Return (x, y) of the center of cell containing provided text 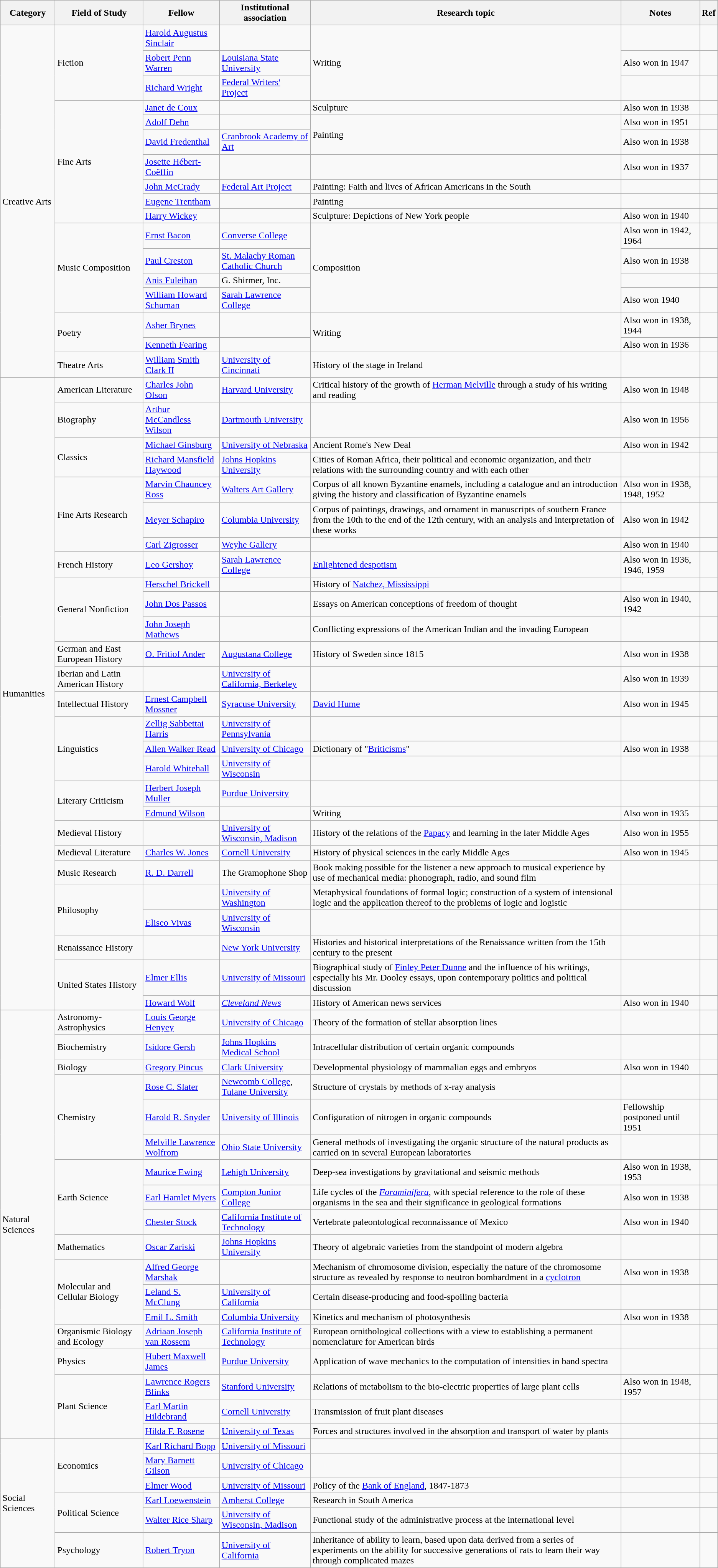
German and East European History (99, 654)
Harry Wickey (181, 216)
Music Research (99, 873)
Also won in 1936, 1946, 1959 (660, 564)
Configuration of nitrogen in organic compounds (466, 1117)
University of Pennsylvania (265, 729)
Dictionary of "Briticisms" (466, 749)
John McCrady (181, 187)
Charles John Olson (181, 390)
Adriaan Joseph van Rossem (181, 1336)
Zellig Sabbettai Harris (181, 729)
Also won in 1936 (660, 345)
Walter Rice Sharp (181, 1520)
Arthur McCandless Wilson (181, 420)
Amherst College (265, 1500)
Alfred George Marshak (181, 1272)
Mathematics (99, 1247)
Elmer Ellis (181, 977)
Also won in 1935 (660, 813)
Ancient Rome's New Deal (466, 445)
Karl Richard Bopp (181, 1446)
Fellowship postponed until 1951 (660, 1117)
Theatre Arts (99, 365)
Economics (99, 1466)
Renaissance History (99, 947)
Theory of the formation of stellar absorption lines (466, 1022)
Forces and structures involved in the absorption and transport of water by plants (466, 1431)
Application of wave mechanics to the computation of intensities in band spectra (466, 1362)
Corpus of all known Byzantine enamels, including a catalogue and an introduction giving the history and classification of Byzantine enamels (466, 490)
Also won in 1948 (660, 390)
American Literature (99, 390)
Harold R. Snyder (181, 1117)
Anis Fuleihan (181, 281)
Mary Barnett Gilson (181, 1466)
Also won in 1939 (660, 679)
Biochemistry (99, 1048)
Isidore Gersh (181, 1048)
Ohio State University (265, 1147)
Also won in 1938, 1944 (660, 325)
Cities of Roman Africa, their political and economic organization, and their relations with the surrounding country and with each other (466, 464)
Enlightened despotism (466, 564)
General Nonfiction (99, 609)
Fiction (99, 63)
Earl Martin Hildebrand (181, 1411)
Cleveland News (265, 1003)
Also won in 1938, 1953 (660, 1172)
Eliseo Vivas (181, 923)
Louisiana State University (265, 63)
Also won 1940 (660, 300)
Johns Hopkins Medical School (265, 1048)
Ref (709, 13)
Plant Science (99, 1406)
Creative Arts (28, 201)
Sculpture: Depictions of New York people (466, 216)
Category (28, 13)
United States History (99, 985)
Richard Mansfield Haywood (181, 464)
David Fredenthal (181, 142)
Poetry (99, 332)
Certain disease-producing and food-spoiling bacteria (466, 1297)
Charles W. Jones (181, 853)
Astronomy-Astrophysics (99, 1022)
Also won in 1937 (660, 167)
Leland S. McClung (181, 1297)
Hubert Maxwell James (181, 1362)
Cranbrook Academy of Art (265, 142)
Natural Sciences (28, 1224)
Notes (660, 13)
Chester Stock (181, 1222)
Molecular and Cellular Biology (99, 1292)
Adolf Dehn (181, 122)
Harold Whitehall (181, 768)
History of the stage in Ireland (466, 365)
Hilda F. Rosene (181, 1431)
University of California, Berkeley (265, 679)
Painting: Faith and lives of African Americans in the South (466, 187)
Medieval History (99, 833)
Louis George Henyey (181, 1022)
Rose C. Slater (181, 1087)
Herschel Brickell (181, 584)
Gregory Pincus (181, 1067)
French History (99, 564)
Music Composition (99, 268)
Josette Hébert-Coëffin (181, 167)
Conflicting expressions of the American Indian and the invading European (466, 629)
John Joseph Mathews (181, 629)
Elmer Wood (181, 1485)
Chemistry (99, 1117)
Earl Hamlet Myers (181, 1197)
Also won in 1940, 1942 (660, 604)
Ernst Bacon (181, 236)
Ernest Campbell Mossner (181, 704)
Iberian and Latin American History (99, 679)
G. Shirmer, Inc. (265, 281)
Literary Criticism (99, 801)
Eugene Trentham (181, 201)
Biology (99, 1067)
European ornithological collections with a view to establishing a permanent nomenclature for American birds (466, 1336)
Herbert Joseph Muller (181, 794)
Structure of crystals by methods of x-ray analysis (466, 1087)
Intellectual History (99, 704)
Janet de Coux (181, 107)
Institutional association (265, 13)
Karl Loewenstein (181, 1500)
Howard Wolf (181, 1003)
Clark University (265, 1067)
Transmission of fruit plant diseases (466, 1411)
History of physical sciences in the early Middle Ages (466, 853)
University of Nebraska (265, 445)
Michael Ginsburg (181, 445)
Kenneth Fearing (181, 345)
Composition (466, 268)
History of Natchez, Mississippi (466, 584)
R. D. Darrell (181, 873)
Newcomb College, Tulane University (265, 1087)
Meyer Schapiro (181, 520)
Biography (99, 420)
Social Sciences (28, 1503)
Sculpture (466, 107)
Emil L. Smith (181, 1317)
History of Sweden since 1815 (466, 654)
Asher Brynes (181, 325)
Harvard University (265, 390)
William Smith Clark II (181, 365)
Lehigh University (265, 1172)
Fine Arts Research (99, 514)
Also won in 1947 (660, 63)
Policy of the Bank of England, 1847-1873 (466, 1485)
Maurice Ewing (181, 1172)
Relations of metabolism to the bio-electric properties of large plant cells (466, 1386)
Research topic (466, 13)
Melville Lawrence Wolfrom (181, 1147)
The Gramophone Shop (265, 873)
Marvin Chauncey Ross (181, 490)
History of American news services (466, 1003)
Political Science (99, 1513)
Harold Augustus Sinclair (181, 38)
Compton Junior College (265, 1197)
Also won in 1951 (660, 122)
Functional study of the administrative process at the international level (466, 1520)
Classics (99, 457)
Also won in 1942, 1964 (660, 236)
Augustana College (265, 654)
Kinetics and mechanism of photosynthesis (466, 1317)
Lawrence Rogers Blinks (181, 1386)
Developmental physiology of mammalian eggs and embryos (466, 1067)
Humanities (28, 694)
John Dos Passos (181, 604)
Organismic Biology and Ecology (99, 1336)
O. Fritiof Ander (181, 654)
Mechanism of chromosome division, especially the nature of the chromosome structure as revealed by response to neutron bombardment in a cyclotron (466, 1272)
Physics (99, 1362)
Histories and historical interpretations of the Renaissance written from the 15th century to the present (466, 947)
Robert Penn Warren (181, 63)
Leo Gershoy (181, 564)
David Hume (466, 704)
Carl Zigrosser (181, 545)
Dartmouth University (265, 420)
Edmund Wilson (181, 813)
Critical history of the growth of Herman Melville through a study of his writing and reading (466, 390)
History of the relations of the Papacy and learning in the later Middle Ages (466, 833)
Linguistics (99, 749)
William Howard Schuman (181, 300)
Book making possible for the listener a new approach to musical experience by use of mechanical media: phonograph, radio, and sound film (466, 873)
New York University (265, 947)
Federal Art Project (265, 187)
Vertebrate paleontological reconnaissance of Mexico (466, 1222)
Intracellular distribution of certain organic compounds (466, 1048)
University of Texas (265, 1431)
Stanford University (265, 1386)
Walters Art Gallery (265, 490)
University of Washington (265, 897)
Also won in 1955 (660, 833)
Essays on American conceptions of freedom of thought (466, 604)
St. Malachy Roman Catholic Church (265, 260)
Richard Wright (181, 87)
Fellow (181, 13)
Robert Tryon (181, 1550)
Deep-sea investigations by gravitational and seismic methods (466, 1172)
Field of Study (99, 13)
Converse College (265, 236)
Life cycles of the Foraminifera, with special reference to the role of these organisms in the sea and their significance in geological formations (466, 1197)
Psychology (99, 1550)
Fine Arts (99, 162)
Medieval Literature (99, 853)
Also won in 1938, 1948, 1952 (660, 490)
General methods of investigating the organic structure of the natural products as carried on in several European laboratories (466, 1147)
Theory of algebraic varieties from the standpoint of modern algebra (466, 1247)
Also won in 1956 (660, 420)
Philosophy (99, 910)
University of Illinois (265, 1117)
Federal Writers' Project (265, 87)
Weyhe Gallery (265, 545)
Earth Science (99, 1197)
Research in South America (466, 1500)
Also won in 1948, 1957 (660, 1386)
Allen Walker Read (181, 749)
Oscar Zariski (181, 1247)
University of Cincinnati (265, 365)
Syracuse University (265, 704)
Paul Creston (181, 260)
